Locate the cell with the specified text and output its (x, y) center coordinate. 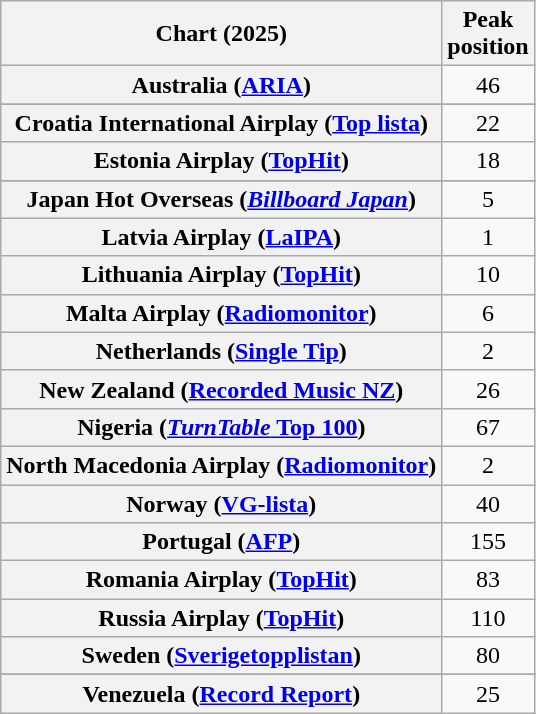
5 (488, 199)
Estonia Airplay (TopHit) (222, 161)
155 (488, 542)
Lithuania Airplay (TopHit) (222, 275)
67 (488, 427)
110 (488, 618)
Romania Airplay (TopHit) (222, 580)
Chart (2025) (222, 34)
Russia Airplay (TopHit) (222, 618)
Croatia International Airplay (Top lista) (222, 123)
Peakposition (488, 34)
Australia (ARIA) (222, 85)
1 (488, 237)
26 (488, 389)
46 (488, 85)
Malta Airplay (Radiomonitor) (222, 313)
Venezuela (Record Report) (222, 694)
40 (488, 503)
New Zealand (Recorded Music NZ) (222, 389)
10 (488, 275)
6 (488, 313)
Latvia Airplay (LaIPA) (222, 237)
Nigeria (TurnTable Top 100) (222, 427)
Portugal (AFP) (222, 542)
22 (488, 123)
18 (488, 161)
North Macedonia Airplay (Radiomonitor) (222, 465)
Sweden (Sverigetopplistan) (222, 656)
Norway (VG-lista) (222, 503)
83 (488, 580)
25 (488, 694)
Japan Hot Overseas (Billboard Japan) (222, 199)
Netherlands (Single Tip) (222, 351)
80 (488, 656)
